Scan for the cell matching the given text and deliver its [X, Y] coordinate at center. 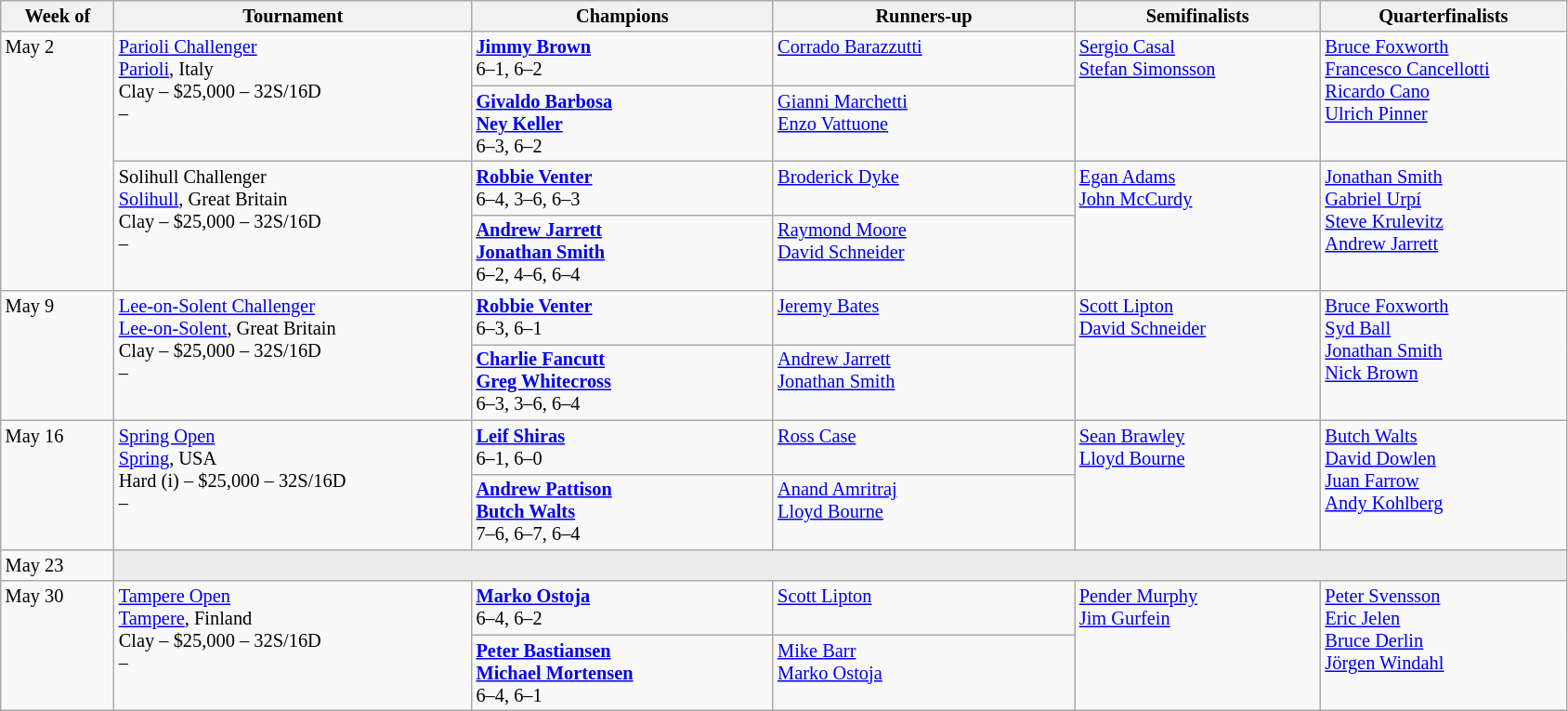
Butch Walts David Dowlen Juan Farrow Andy Kohlberg [1444, 485]
Raymond Moore David Schneider [923, 253]
May 30 [58, 645]
Broderick Dyke [923, 188]
Week of [58, 16]
Pender Murphy Jim Gurfein [1198, 645]
Parioli Challenger Parioli, ItalyClay – $25,000 – 32S/16D – [294, 97]
Peter Svensson Eric Jelen Bruce Derlin Jörgen Windahl [1444, 645]
Solihull Challenger Solihull, Great BritainClay – $25,000 – 32S/16D – [294, 225]
Robbie Venter 6–3, 6–1 [622, 318]
Jeremy Bates [923, 318]
Andrew Pattison Butch Walts7–6, 6–7, 6–4 [622, 512]
Spring Open Spring, USAHard (i) – $25,000 – 32S/16D – [294, 485]
Leif Shiras 6–1, 6–0 [622, 447]
Charlie Fancutt Greg Whitecross6–3, 3–6, 6–4 [622, 382]
Andrew Jarrett Jonathan Smith [923, 382]
Gianni Marchetti Enzo Vattuone [923, 124]
Mike Barr Marko Ostoja [923, 673]
Sergio Casal Stefan Simonsson [1198, 97]
Andrew Jarrett Jonathan Smith6–2, 4–6, 6–4 [622, 253]
May 9 [58, 355]
Bruce Foxworth Francesco Cancellotti Ricardo Cano Ulrich Pinner [1444, 97]
May 23 [58, 565]
Corrado Barazzutti [923, 59]
Jimmy Brown 6–1, 6–2 [622, 59]
Givaldo Barbosa Ney Keller6–3, 6–2 [622, 124]
May 2 [58, 162]
Tampere Open Tampere, FinlandClay – $25,000 – 32S/16D – [294, 645]
Runners-up [923, 16]
Scott Lipton David Schneider [1198, 355]
Scott Lipton [923, 608]
Champions [622, 16]
Sean Brawley Lloyd Bourne [1198, 485]
Peter Bastiansen Michael Mortensen6–4, 6–1 [622, 673]
Lee-on-Solent Challenger Lee-on-Solent, Great BritainClay – $25,000 – 32S/16D – [294, 355]
Marko Ostoja 6–4, 6–2 [622, 608]
Semifinalists [1198, 16]
Anand Amritraj Lloyd Bourne [923, 512]
Ross Case [923, 447]
Quarterfinalists [1444, 16]
Bruce Foxworth Syd Ball Jonathan Smith Nick Brown [1444, 355]
Jonathan Smith Gabriel Urpí Steve Krulevitz Andrew Jarrett [1444, 225]
Egan Adams John McCurdy [1198, 225]
May 16 [58, 485]
Tournament [294, 16]
Robbie Venter 6–4, 3–6, 6–3 [622, 188]
